Locate the cell with the specified text and output its (x, y) center coordinate. 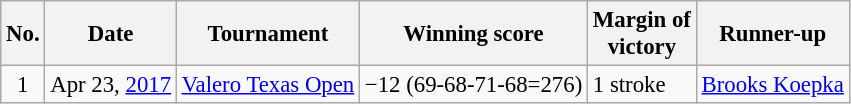
Date (110, 34)
Tournament (268, 34)
No. (23, 34)
Runner-up (772, 34)
Valero Texas Open (268, 85)
1 (23, 85)
Brooks Koepka (772, 85)
Margin ofvictory (642, 34)
1 stroke (642, 85)
Winning score (474, 34)
Apr 23, 2017 (110, 85)
−12 (69-68-71-68=276) (474, 85)
